Find where the given text appears and provide that cell's center as (X, Y) coordinate. 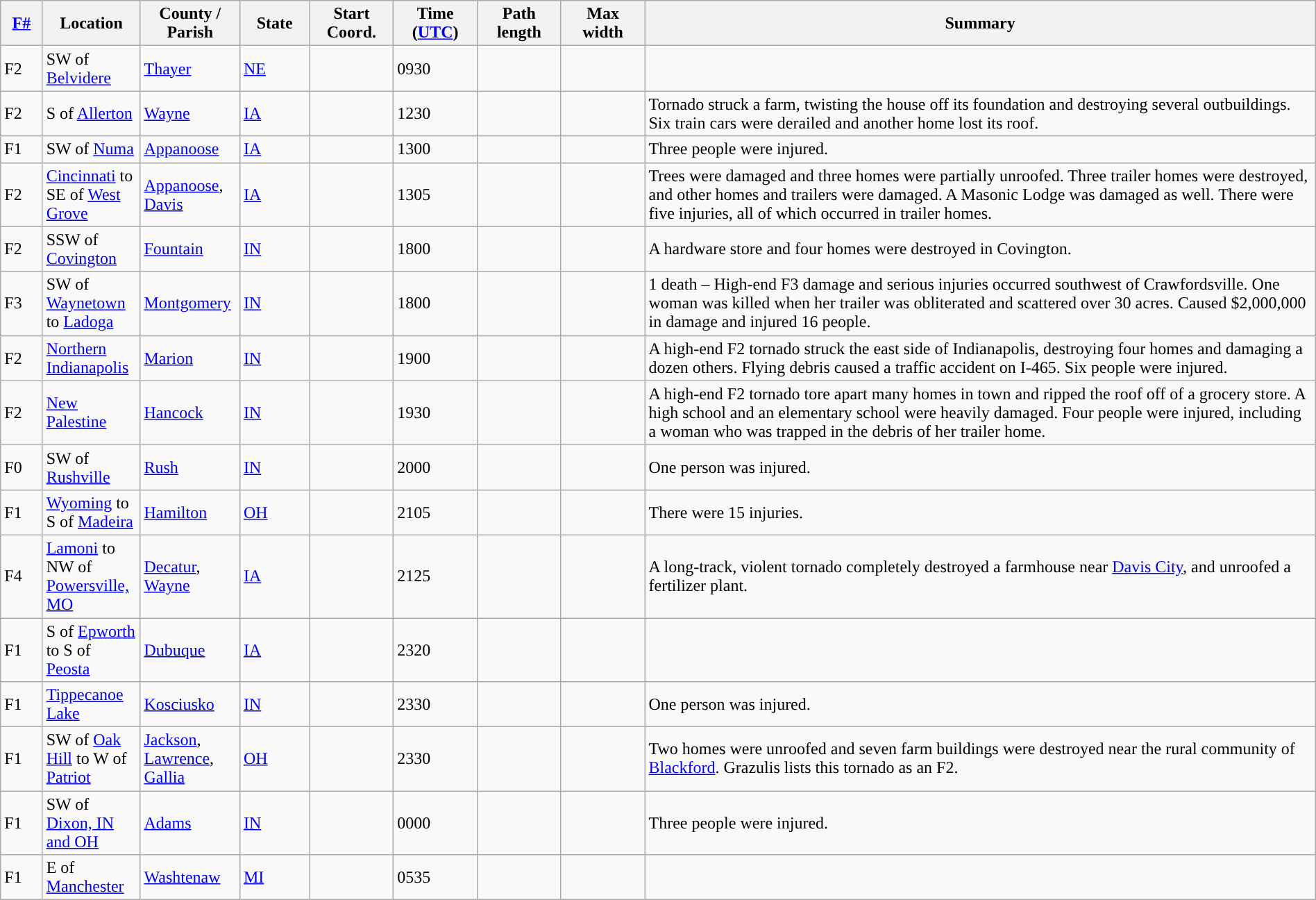
Cincinnati to SE of West Grove (92, 194)
SW of Waynetown to Ladoga (92, 303)
SW of Belvidere (92, 68)
There were 15 injuries. (980, 512)
Dubuque (190, 650)
Summary (980, 24)
2105 (436, 512)
F3 (22, 303)
F0 (22, 467)
2000 (436, 467)
F# (22, 24)
State (275, 24)
A hardware store and four homes were destroyed in Covington. (980, 249)
Max width (602, 24)
1300 (436, 149)
Start Coord. (351, 24)
Appanoose (190, 149)
Washtenaw (190, 878)
2125 (436, 576)
Wyoming to S of Madeira (92, 512)
0535 (436, 878)
Jackson, Lawrence, Gallia (190, 759)
SW of Rushville (92, 467)
New Palestine (92, 412)
Fountain (190, 249)
Northern Indianapolis (92, 358)
E of Manchester (92, 878)
Appanoose, Davis (190, 194)
Hancock (190, 412)
1305 (436, 194)
Path length (519, 24)
Location (92, 24)
0930 (436, 68)
Montgomery (190, 303)
S of Epworth to S of Peosta (92, 650)
Lamoni to NW of Powersville, MO (92, 576)
Adams (190, 823)
Rush (190, 467)
Kosciusko (190, 704)
County / Parish (190, 24)
Two homes were unroofed and seven farm buildings were destroyed near the rural community of Blackford. Grazulis lists this tornado as an F2. (980, 759)
Wayne (190, 114)
F4 (22, 576)
SW of Dixon, IN and OH (92, 823)
S of Allerton (92, 114)
Decatur, Wayne (190, 576)
Marion (190, 358)
Hamilton (190, 512)
NE (275, 68)
1900 (436, 358)
MI (275, 878)
Tippecanoe Lake (92, 704)
1930 (436, 412)
SW of Oak Hill to W of Patriot (92, 759)
A long-track, violent tornado completely destroyed a farmhouse near Davis City, and unroofed a fertilizer plant. (980, 576)
Thayer (190, 68)
0000 (436, 823)
Time (UTC) (436, 24)
SSW of Covington (92, 249)
SW of Numa (92, 149)
2320 (436, 650)
1230 (436, 114)
